Find where the given text appears and provide that cell's center as (X, Y) coordinate. 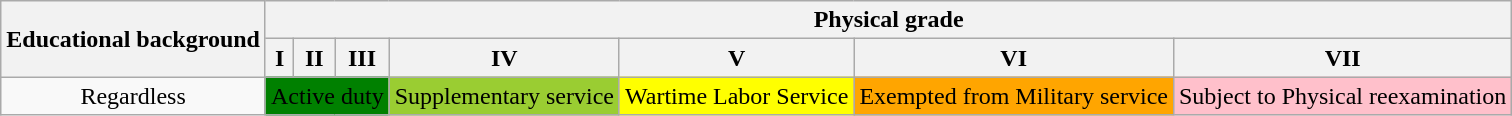
III (362, 58)
V (736, 58)
VI (1014, 58)
VII (1342, 58)
Educational background (134, 39)
Regardless (134, 96)
Supplementary service (504, 96)
Exempted from Military service (1014, 96)
Physical grade (888, 20)
I (279, 58)
IV (504, 58)
Active duty (327, 96)
Wartime Labor Service (736, 96)
II (314, 58)
Subject to Physical reexamination (1342, 96)
